Detect which cell encompasses the target text, then output its (x, y) center coordinate. 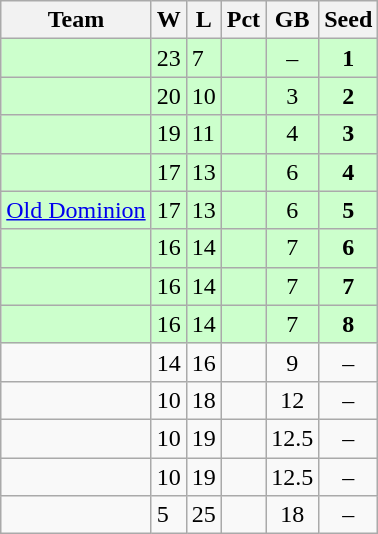
W (168, 20)
11 (204, 134)
23 (168, 58)
20 (168, 96)
Old Dominion (76, 210)
Pct (243, 20)
9 (292, 362)
12 (292, 400)
25 (204, 515)
GB (292, 20)
8 (348, 324)
Team (76, 20)
2 (348, 96)
1 (348, 58)
L (204, 20)
Seed (348, 20)
